Pinpoint the cell where the given text exists, returning its (x, y) midpoint coordinate. 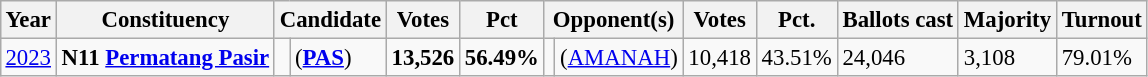
56.49% (502, 57)
Candidate (330, 20)
43.51% (796, 57)
3,108 (1007, 57)
Pct. (796, 20)
(AMANAH) (619, 57)
N11 Permatang Pasir (165, 57)
Constituency (165, 20)
13,526 (422, 57)
Ballots cast (898, 20)
79.01% (1102, 57)
Pct (502, 20)
Year (28, 20)
Turnout (1102, 20)
(PAS) (338, 57)
10,418 (720, 57)
Majority (1007, 20)
2023 (28, 57)
Opponent(s) (614, 20)
24,046 (898, 57)
